Scan for the cell matching the given text and deliver its (X, Y) coordinate at center. 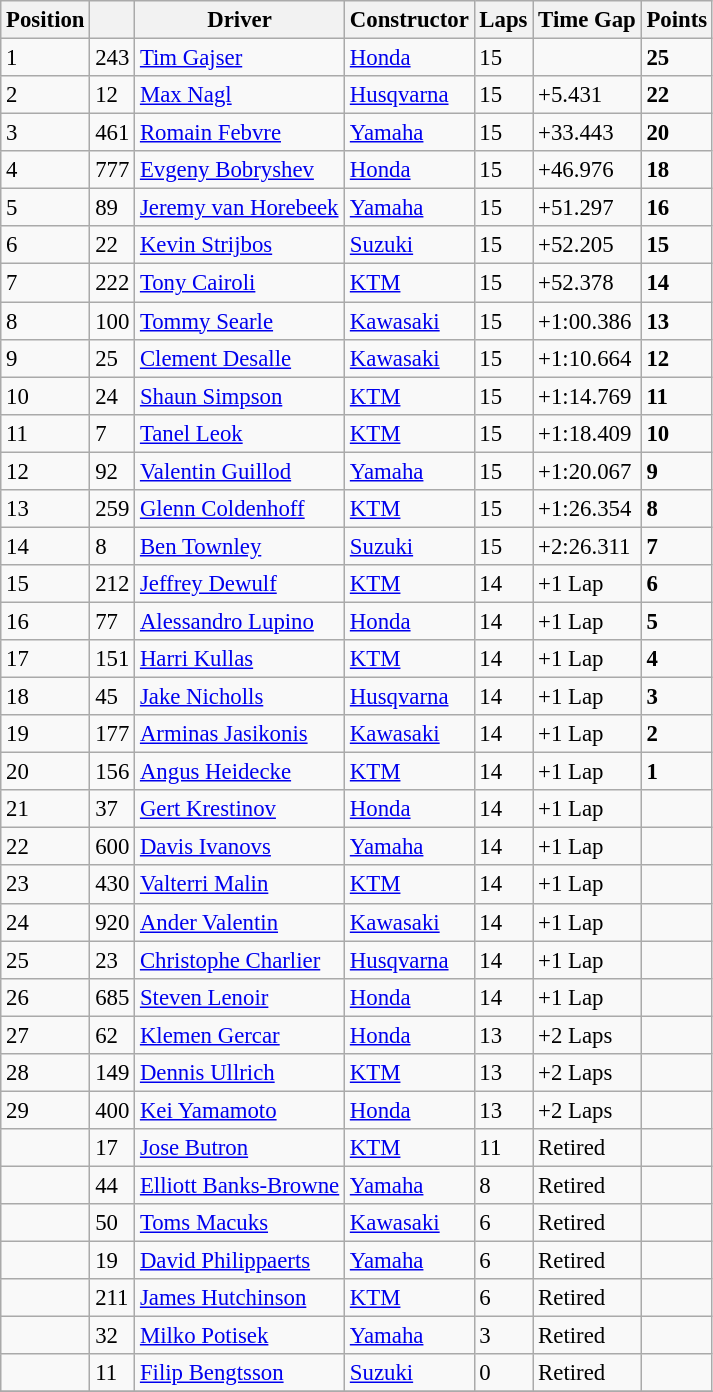
28 (46, 1073)
222 (112, 283)
Steven Lenoir (240, 997)
Kevin Strijbos (240, 245)
Angus Heidecke (240, 772)
Shaun Simpson (240, 396)
149 (112, 1073)
Jake Nicholls (240, 697)
211 (112, 1298)
Valterri Malin (240, 885)
212 (112, 584)
+52.378 (587, 283)
Driver (240, 20)
Davis Ivanovs (240, 847)
Jeremy van Horebeek (240, 208)
Elliott Banks-Browne (240, 1185)
+1:26.354 (587, 509)
Filip Bengtsson (240, 1373)
50 (112, 1223)
+1:10.664 (587, 358)
+1:00.386 (587, 321)
151 (112, 659)
89 (112, 208)
Gert Krestinov (240, 809)
Tommy Searle (240, 321)
Christophe Charlier (240, 960)
+1:20.067 (587, 471)
156 (112, 772)
Valentin Guillod (240, 471)
92 (112, 471)
+46.976 (587, 170)
+5.431 (587, 95)
27 (46, 1035)
430 (112, 885)
Tony Cairoli (240, 283)
Time Gap (587, 20)
Position (46, 20)
+52.205 (587, 245)
32 (112, 1336)
Kei Yamamoto (240, 1110)
243 (112, 58)
Evgeny Bobryshev (240, 170)
David Philippaerts (240, 1261)
+1:14.769 (587, 396)
920 (112, 922)
Toms Macuks (240, 1223)
Klemen Gercar (240, 1035)
100 (112, 321)
Jose Butron (240, 1148)
+33.443 (587, 133)
777 (112, 170)
177 (112, 734)
45 (112, 697)
Romain Febvre (240, 133)
Tanel Leok (240, 433)
0 (504, 1373)
Max Nagl (240, 95)
Jeffrey Dewulf (240, 584)
685 (112, 997)
62 (112, 1035)
21 (46, 809)
Clement Desalle (240, 358)
259 (112, 509)
+1:18.409 (587, 433)
Dennis Ullrich (240, 1073)
Arminas Jasikonis (240, 734)
600 (112, 847)
44 (112, 1185)
26 (46, 997)
461 (112, 133)
77 (112, 621)
Laps (504, 20)
Milko Potisek (240, 1336)
Points (676, 20)
Ben Townley (240, 546)
29 (46, 1110)
James Hutchinson (240, 1298)
Alessandro Lupino (240, 621)
Glenn Coldenhoff (240, 509)
400 (112, 1110)
Harri Kullas (240, 659)
37 (112, 809)
+2:26.311 (587, 546)
+51.297 (587, 208)
Ander Valentin (240, 922)
Constructor (410, 20)
Tim Gajser (240, 58)
